Identify which cell holds the provided text, then report its [X, Y] central coordinate. 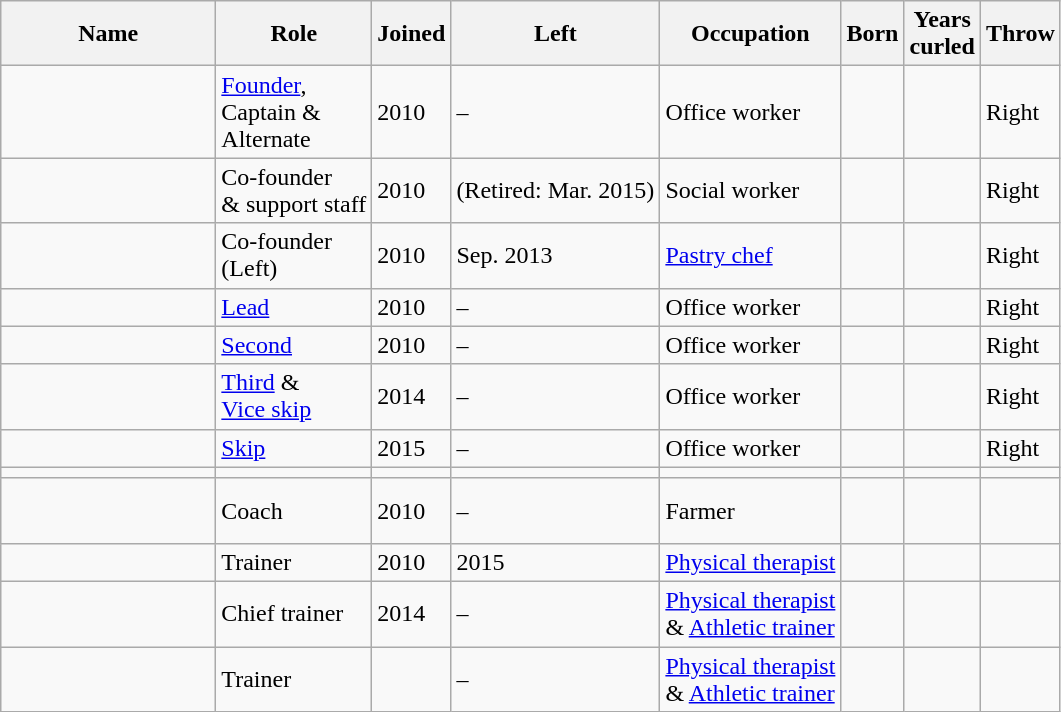
Founder,Captain &Alternate [294, 112]
Social worker [750, 190]
Yearscurled [942, 34]
Left [556, 34]
Co-founder(Left) [294, 256]
Born [872, 34]
Coach [294, 510]
Throw [1020, 34]
Third &Vice skip [294, 396]
Skip [294, 448]
Role [294, 34]
Physical therapist [750, 562]
Chief trainer [294, 614]
Joined [412, 34]
Sep. 2013 [556, 256]
Lead [294, 307]
Pastry chef [750, 256]
Physical therapist& Athletic trainer [750, 678]
Physical therapist & Athletic trainer [750, 614]
Occupation [750, 34]
Farmer [750, 510]
Second [294, 345]
Name [108, 34]
(Retired: Mar. 2015) [556, 190]
Co-founder& support staff [294, 190]
